Find where the given text appears and provide that cell's center as [x, y] coordinate. 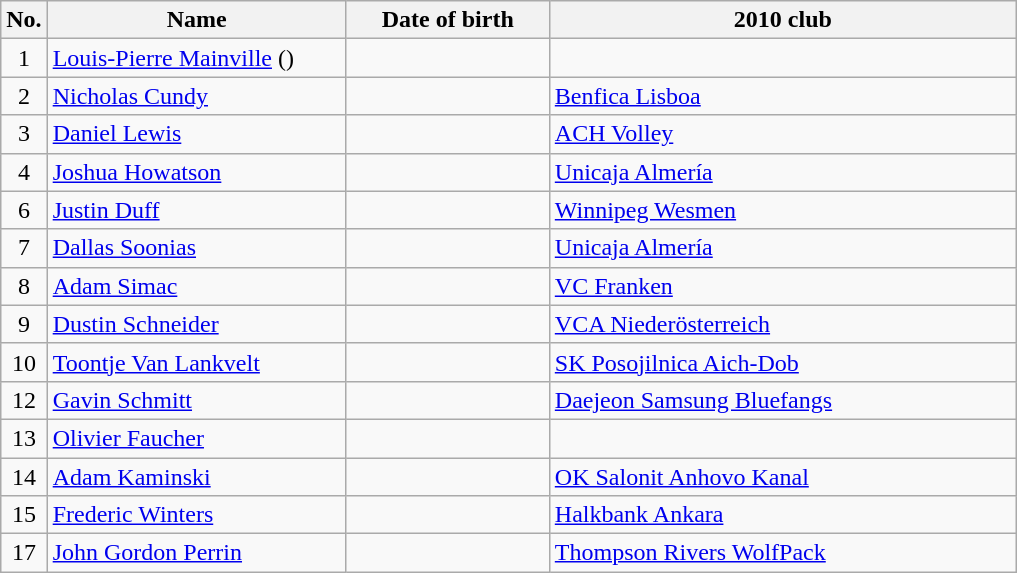
Thompson Rivers WolfPack [782, 553]
7 [24, 248]
ACH Volley [782, 134]
2010 club [782, 20]
John Gordon Perrin [196, 553]
2 [24, 96]
3 [24, 134]
Louis-Pierre Mainville () [196, 58]
Nicholas Cundy [196, 96]
1 [24, 58]
17 [24, 553]
8 [24, 286]
10 [24, 362]
Halkbank Ankara [782, 515]
VCA Niederösterreich [782, 324]
Benfica Lisboa [782, 96]
15 [24, 515]
SK Posojilnica Aich-Dob [782, 362]
Winnipeg Wesmen [782, 210]
Daniel Lewis [196, 134]
No. [24, 20]
Name [196, 20]
Dustin Schneider [196, 324]
13 [24, 438]
OK Salonit Anhovo Kanal [782, 477]
Dallas Soonias [196, 248]
Justin Duff [196, 210]
6 [24, 210]
Olivier Faucher [196, 438]
Frederic Winters [196, 515]
14 [24, 477]
Adam Simac [196, 286]
Daejeon Samsung Bluefangs [782, 400]
VC Franken [782, 286]
Toontje Van Lankvelt [196, 362]
12 [24, 400]
Gavin Schmitt [196, 400]
Adam Kaminski [196, 477]
Date of birth [448, 20]
9 [24, 324]
Joshua Howatson [196, 172]
4 [24, 172]
